For the text-containing cell, return its midpoint in (x, y) coordinate format. 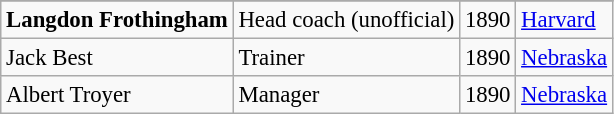
Langdon Frothingham (117, 20)
Harvard (564, 20)
Trainer (346, 58)
Head coach (unofficial) (346, 20)
Albert Troyer (117, 95)
Manager (346, 95)
Jack Best (117, 58)
